Scan for the cell matching the given text and deliver its [x, y] coordinate at center. 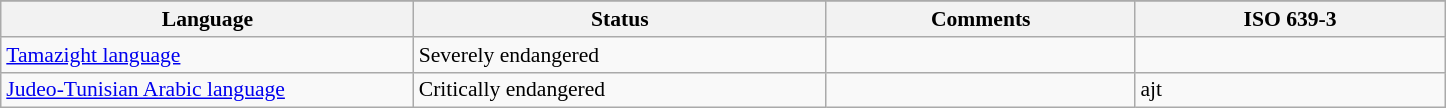
Judeo-Tunisian Arabic language [207, 90]
Critically endangered [620, 90]
ajt [1290, 90]
Status [620, 19]
Language [207, 19]
Severely endangered [620, 54]
ISO 639-3 [1290, 19]
Comments [980, 19]
Tamazight language [207, 54]
